Pinpoint the cell where the given text exists, returning its [x, y] midpoint coordinate. 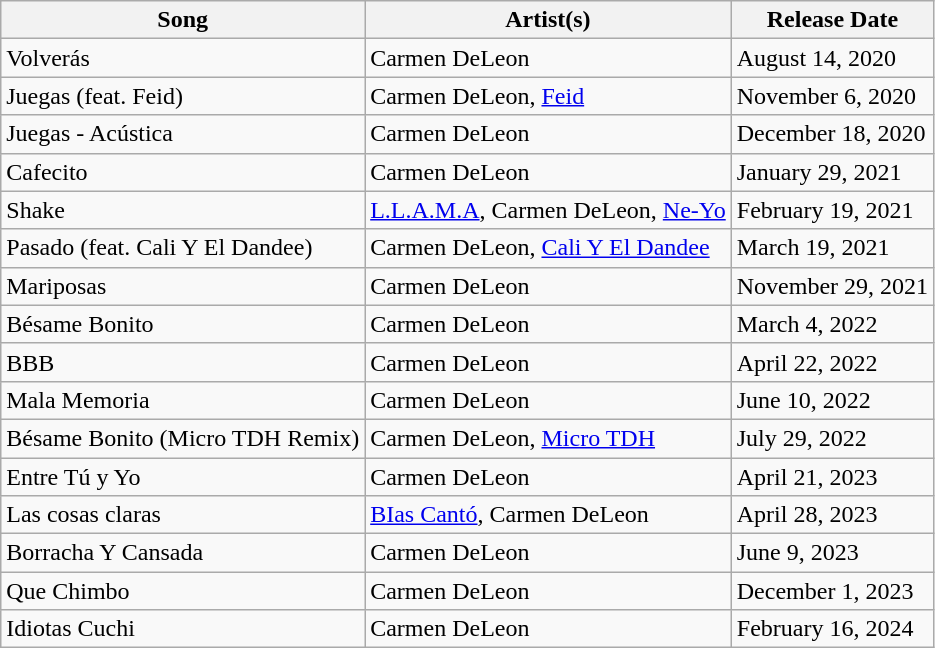
July 29, 2022 [832, 438]
Las cosas claras [183, 515]
Volverás [183, 58]
Release Date [832, 20]
Juegas (feat. Feid) [183, 96]
Artist(s) [548, 20]
Carmen DeLeon, Cali Y El Dandee [548, 248]
November 6, 2020 [832, 96]
Bésame Bonito [183, 324]
April 21, 2023 [832, 477]
April 22, 2022 [832, 362]
Juegas - Acústica [183, 134]
June 10, 2022 [832, 400]
June 9, 2023 [832, 553]
Que Chimbo [183, 591]
BBB [183, 362]
February 16, 2024 [832, 629]
Mala Memoria [183, 400]
Mariposas [183, 286]
November 29, 2021 [832, 286]
L.L.A.M.A, Carmen DeLeon, Ne-Yo [548, 210]
Cafecito [183, 172]
Carmen DeLeon, Feid [548, 96]
February 19, 2021 [832, 210]
March 4, 2022 [832, 324]
April 28, 2023 [832, 515]
Entre Tú y Yo [183, 477]
December 1, 2023 [832, 591]
December 18, 2020 [832, 134]
Borracha Y Cansada [183, 553]
Carmen DeLeon, Micro TDH [548, 438]
Bésame Bonito (Micro TDH Remix) [183, 438]
Shake [183, 210]
Pasado (feat. Cali Y El Dandee) [183, 248]
Song [183, 20]
BIas Cantó, Carmen DeLeon [548, 515]
March 19, 2021 [832, 248]
August 14, 2020 [832, 58]
Idiotas Cuchi [183, 629]
January 29, 2021 [832, 172]
